From the cell containing the given text, extract its center point as (X, Y) coordinate. 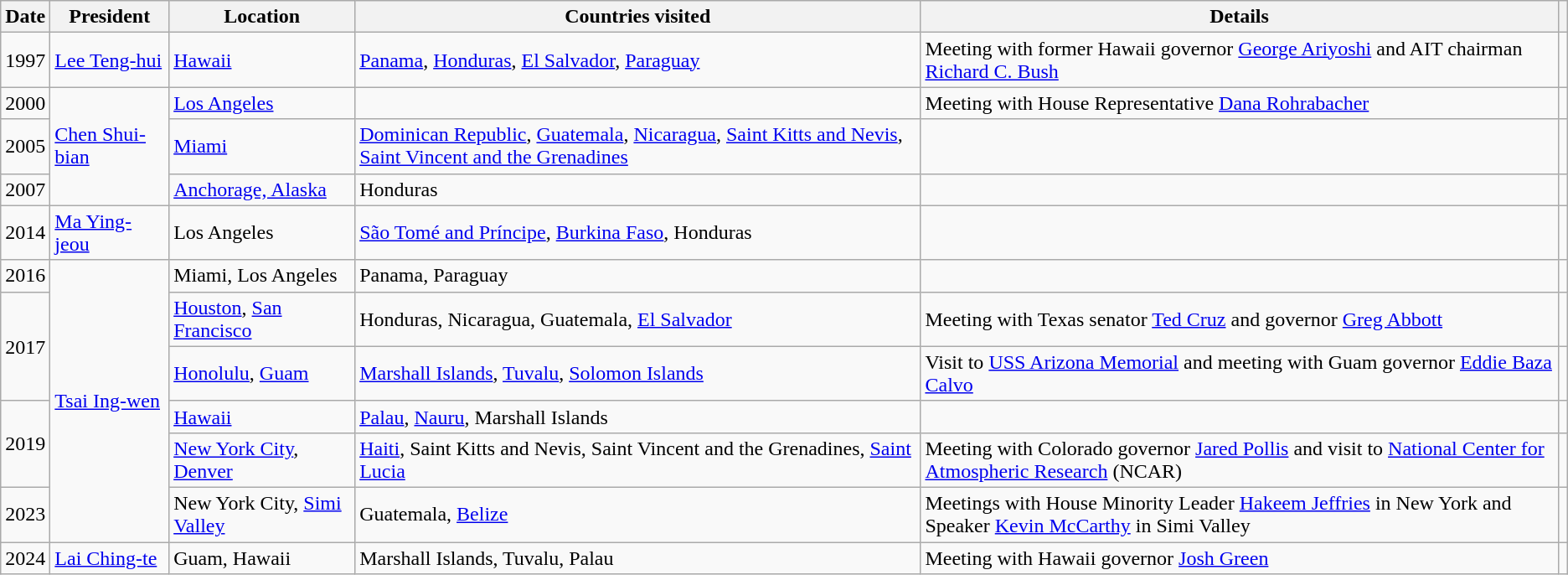
2023 (25, 515)
Honolulu, Guam (262, 374)
Miami (262, 146)
Meeting with Texas senator Ted Cruz and governor Greg Abbott (1240, 319)
Honduras, Nicaragua, Guatemala, El Salvador (638, 319)
2024 (25, 557)
2014 (25, 233)
Chen Shui-bian (110, 146)
2019 (25, 444)
Meeting with Colorado governor Jared Pollis and visit to National Center for Atmospheric Research (NCAR) (1240, 459)
New York City, Denver (262, 459)
Meetings with House Minority Leader Hakeem Jeffries in New York and Speaker Kevin McCarthy in Simi Valley (1240, 515)
2000 (25, 103)
Honduras (638, 189)
Visit to USS Arizona Memorial and meeting with Guam governor Eddie Baza Calvo (1240, 374)
Haiti, Saint Kitts and Nevis, Saint Vincent and the Grenadines, Saint Lucia (638, 459)
Panama, Paraguay (638, 276)
Meeting with former Hawaii governor George Ariyoshi and AIT chairman Richard C. Bush (1240, 60)
Date (25, 17)
Ma Ying-jeou (110, 233)
Houston, San Francisco (262, 319)
Miami, Los Angeles (262, 276)
President (110, 17)
Marshall Islands, Tuvalu, Solomon Islands (638, 374)
Location (262, 17)
Panama, Honduras, El Salvador, Paraguay (638, 60)
Guatemala, Belize (638, 515)
Marshall Islands, Tuvalu, Palau (638, 557)
Guam, Hawaii (262, 557)
Dominican Republic, Guatemala, Nicaragua, Saint Kitts and Nevis, Saint Vincent and the Grenadines (638, 146)
New York City, Simi Valley (262, 515)
Details (1240, 17)
Lee Teng-hui (110, 60)
Meeting with House Representative Dana Rohrabacher (1240, 103)
Lai Ching-te (110, 557)
2017 (25, 346)
Tsai Ing-wen (110, 401)
2016 (25, 276)
São Tomé and Príncipe, Burkina Faso, Honduras (638, 233)
2005 (25, 146)
2007 (25, 189)
Countries visited (638, 17)
Meeting with Hawaii governor Josh Green (1240, 557)
Anchorage, Alaska (262, 189)
Palau, Nauru, Marshall Islands (638, 417)
1997 (25, 60)
